Provide the (X, Y) coordinate of the cell's center where the given text is located.  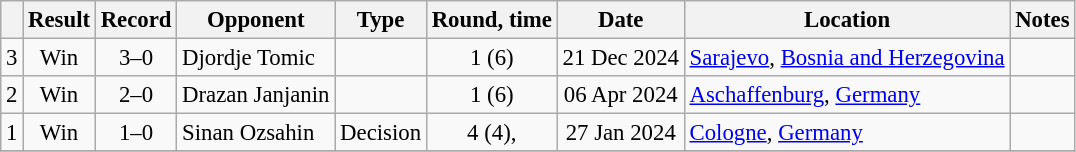
Sarajevo, Bosnia and Herzegovina (847, 58)
Date (620, 20)
Notes (1042, 20)
1–0 (136, 133)
06 Apr 2024 (620, 95)
Location (847, 20)
21 Dec 2024 (620, 58)
2 (12, 95)
Opponent (256, 20)
3 (12, 58)
Round, time (492, 20)
Sinan Ozsahin (256, 133)
2–0 (136, 95)
3–0 (136, 58)
Drazan Janjanin (256, 95)
Record (136, 20)
Result (60, 20)
Cologne, Germany (847, 133)
4 (4), (492, 133)
Aschaffenburg, Germany (847, 95)
Decision (381, 133)
27 Jan 2024 (620, 133)
Djordje Tomic (256, 58)
Type (381, 20)
1 (12, 133)
